Extract the (X, Y) coordinate from the center of the cell holding the provided text.  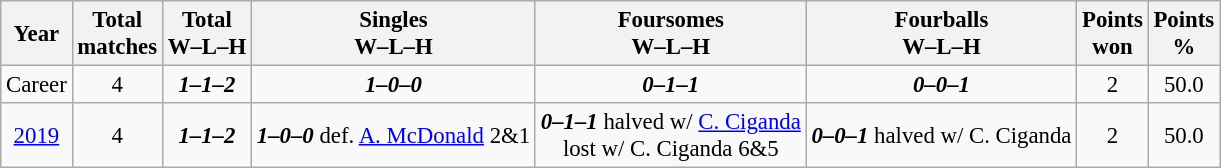
2019 (36, 136)
0–1–1 halved w/ C. Ciganda lost w/ C. Ciganda 6&5 (670, 136)
Totalmatches (117, 34)
Career (36, 85)
0–0–1 (942, 85)
1–0–0 (393, 85)
Year (36, 34)
1–0–0 def. A. McDonald 2&1 (393, 136)
Points% (1184, 34)
SinglesW–L–H (393, 34)
Pointswon (1112, 34)
TotalW–L–H (206, 34)
FoursomesW–L–H (670, 34)
0–1–1 (670, 85)
0–0–1 halved w/ C. Ciganda (942, 136)
FourballsW–L–H (942, 34)
